Search for the cell housing the specified text and yield its (x, y) center coordinate. 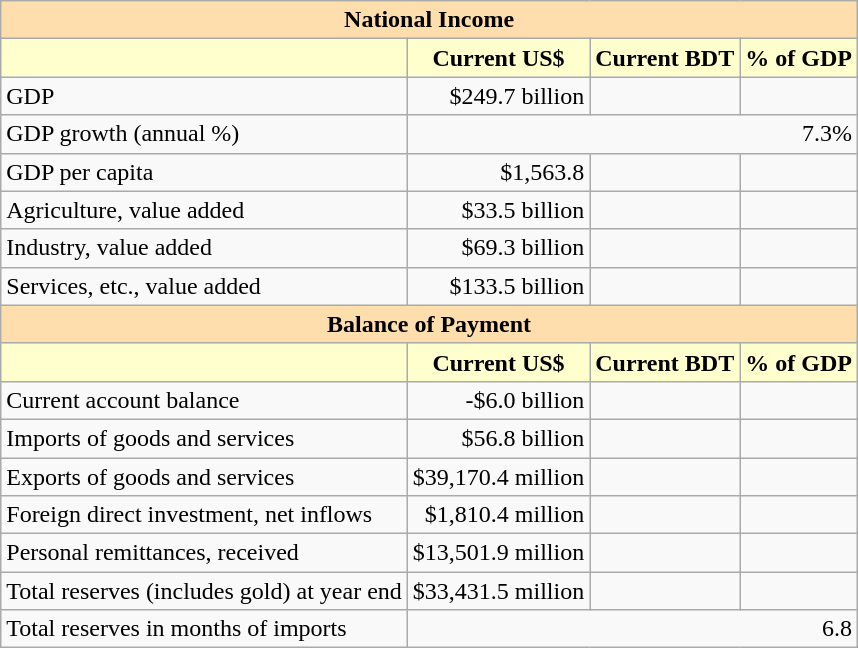
7.3% (632, 134)
$69.3 billion (498, 248)
Agriculture, value added (204, 210)
Exports of goods and services (204, 477)
$13,501.9 million (498, 553)
$1,563.8 (498, 172)
$39,170.4 million (498, 477)
$133.5 billion (498, 286)
6.8 (632, 629)
National Income (430, 20)
-$6.0 billion (498, 400)
$56.8 billion (498, 438)
GDP (204, 96)
Total reserves (includes gold) at year end (204, 591)
Imports of goods and services (204, 438)
$33.5 billion (498, 210)
Balance of Payment (430, 324)
Industry, value added (204, 248)
Foreign direct investment, net inflows (204, 515)
$1,810.4 million (498, 515)
Services, etc., value added (204, 286)
$249.7 billion (498, 96)
GDP per capita (204, 172)
GDP growth (annual %) (204, 134)
Current account balance (204, 400)
Total reserves in months of imports (204, 629)
$33,431.5 million (498, 591)
Personal remittances, received (204, 553)
